Capture the cell that displays the provided text and extract its [X, Y] central coordinate. 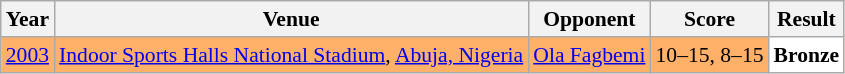
Bronze [807, 55]
Ola Fagbemi [589, 55]
Indoor Sports Halls National Stadium, Abuja, Nigeria [291, 55]
Result [807, 19]
2003 [28, 55]
Score [709, 19]
Year [28, 19]
Venue [291, 19]
10–15, 8–15 [709, 55]
Opponent [589, 19]
